Find where the given text appears and provide that cell's center as (X, Y) coordinate. 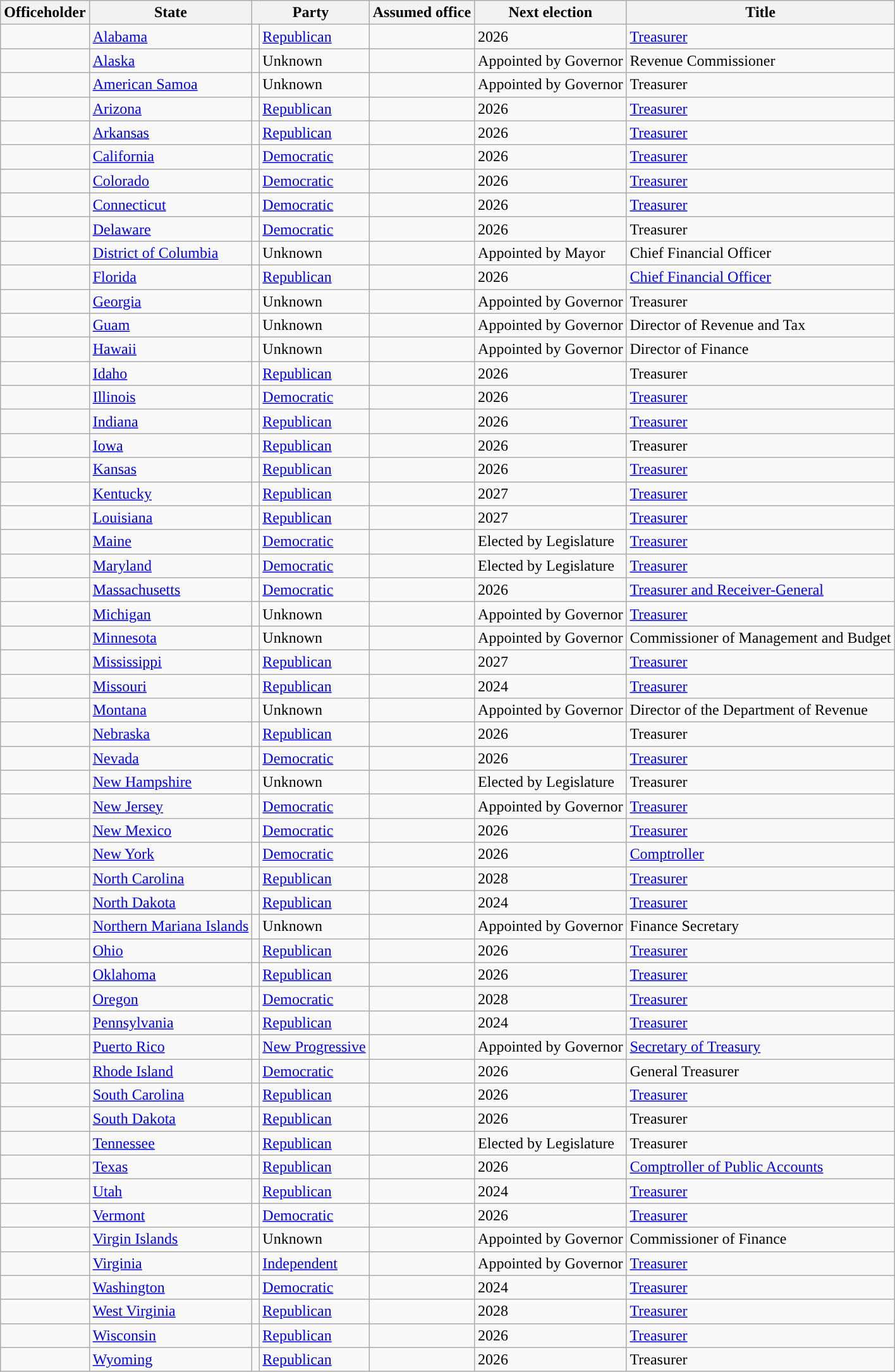
Virgin Islands (171, 1239)
Treasurer and Receiver-General (760, 590)
Mississippi (171, 662)
Indiana (171, 422)
Connecticut (171, 205)
Montana (171, 710)
Vermont (171, 1215)
Northern Mariana Islands (171, 926)
Comptroller of Public Accounts (760, 1167)
West Virginia (171, 1311)
Puerto Rico (171, 1047)
Tennessee (171, 1143)
North Dakota (171, 902)
Appointed by Mayor (551, 253)
South Carolina (171, 1095)
New Hampshire (171, 782)
Arizona (171, 109)
Minnesota (171, 638)
Pennsylvania (171, 1023)
Washington (171, 1287)
Oregon (171, 999)
New York (171, 854)
Maryland (171, 566)
Alaska (171, 61)
Missouri (171, 686)
Massachusetts (171, 590)
Director of Revenue and Tax (760, 325)
Comptroller (760, 854)
Louisiana (171, 518)
California (171, 157)
Kansas (171, 470)
Assumed office (422, 13)
Delaware (171, 229)
Rhode Island (171, 1071)
Finance Secretary (760, 926)
Secretary of Treasury (760, 1047)
Oklahoma (171, 974)
North Carolina (171, 878)
Wisconsin (171, 1335)
Florida (171, 277)
Alabama (171, 37)
Texas (171, 1167)
Georgia (171, 301)
Hawaii (171, 349)
General Treasurer (760, 1071)
Kentucky (171, 494)
Ohio (171, 950)
Utah (171, 1191)
State (171, 13)
South Dakota (171, 1119)
Idaho (171, 373)
Next election (551, 13)
Commissioner of Finance (760, 1239)
Virginia (171, 1263)
American Samoa (171, 85)
Officeholder (45, 13)
Colorado (171, 181)
New Mexico (171, 830)
Director of the Department of Revenue (760, 710)
Nebraska (171, 734)
Guam (171, 325)
New Progressive (314, 1047)
Maine (171, 542)
Wyoming (171, 1359)
Title (760, 13)
Arkansas (171, 133)
Director of Finance (760, 349)
Independent (314, 1263)
Iowa (171, 446)
District of Columbia (171, 253)
New Jersey (171, 806)
Revenue Commissioner (760, 61)
Michigan (171, 614)
Party (311, 13)
Illinois (171, 398)
Commissioner of Management and Budget (760, 638)
Nevada (171, 758)
